For the text-containing cell, return its midpoint in (x, y) coordinate format. 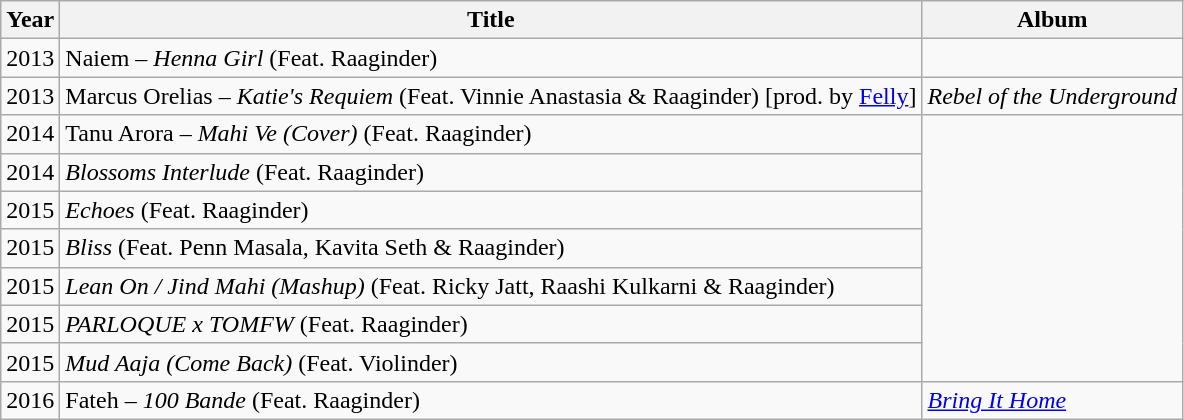
Naiem – Henna Girl (Feat. Raaginder) (491, 58)
Year (30, 20)
Rebel of the Underground (1052, 96)
Blossoms Interlude (Feat. Raaginder) (491, 172)
Mud Aaja (Come Back) (Feat. Violinder) (491, 362)
Marcus Orelias – Katie's Requiem (Feat. Vinnie Anastasia & Raaginder) [prod. by Felly] (491, 96)
Lean On / Jind Mahi (Mashup) (Feat. Ricky Jatt, Raashi Kulkarni & Raaginder) (491, 286)
2016 (30, 400)
Title (491, 20)
Bring It Home (1052, 400)
Tanu Arora – Mahi Ve (Cover) (Feat. Raaginder) (491, 134)
PARLOQUE x TOMFW (Feat. Raaginder) (491, 324)
Fateh – 100 Bande (Feat. Raaginder) (491, 400)
Album (1052, 20)
Bliss (Feat. Penn Masala, Kavita Seth & Raaginder) (491, 248)
Echoes (Feat. Raaginder) (491, 210)
